Detect which cell encompasses the target text, then output its (X, Y) center coordinate. 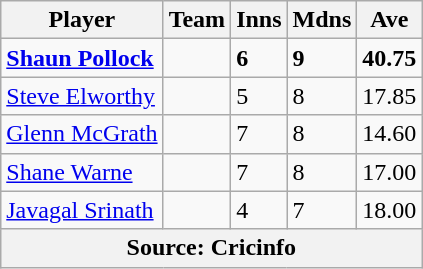
Shane Warne (82, 172)
17.85 (390, 96)
Ave (390, 20)
9 (322, 58)
Team (197, 20)
Inns (259, 20)
Javagal Srinath (82, 210)
5 (259, 96)
4 (259, 210)
14.60 (390, 134)
Steve Elworthy (82, 96)
Source: Cricinfo (212, 248)
Glenn McGrath (82, 134)
40.75 (390, 58)
Player (82, 20)
17.00 (390, 172)
6 (259, 58)
Mdns (322, 20)
18.00 (390, 210)
Shaun Pollock (82, 58)
